Determine the [X, Y] coordinate at the center of the cell enclosing the given text.  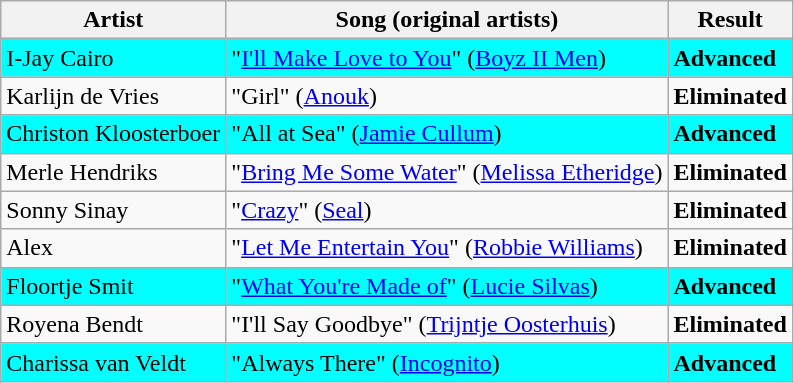
"What You're Made of" (Lucie Silvas) [447, 286]
"I'll Make Love to You" (Boyz II Men) [447, 58]
Alex [114, 248]
"Always There" (Incognito) [447, 362]
Song (original artists) [447, 20]
Sonny Sinay [114, 210]
"Let Me Entertain You" (Robbie Williams) [447, 248]
Artist [114, 20]
Result [730, 20]
"All at Sea" (Jamie Cullum) [447, 134]
I-Jay Cairo [114, 58]
"Girl" (Anouk) [447, 96]
"I'll Say Goodbye" (Trijntje Oosterhuis) [447, 324]
Royena Bendt [114, 324]
"Crazy" (Seal) [447, 210]
"Bring Me Some Water" (Melissa Etheridge) [447, 172]
Charissa van Veldt [114, 362]
Merle Hendriks [114, 172]
Floortje Smit [114, 286]
Christon Kloosterboer [114, 134]
Karlijn de Vries [114, 96]
